Find where the given text appears and provide that cell's center as [X, Y] coordinate. 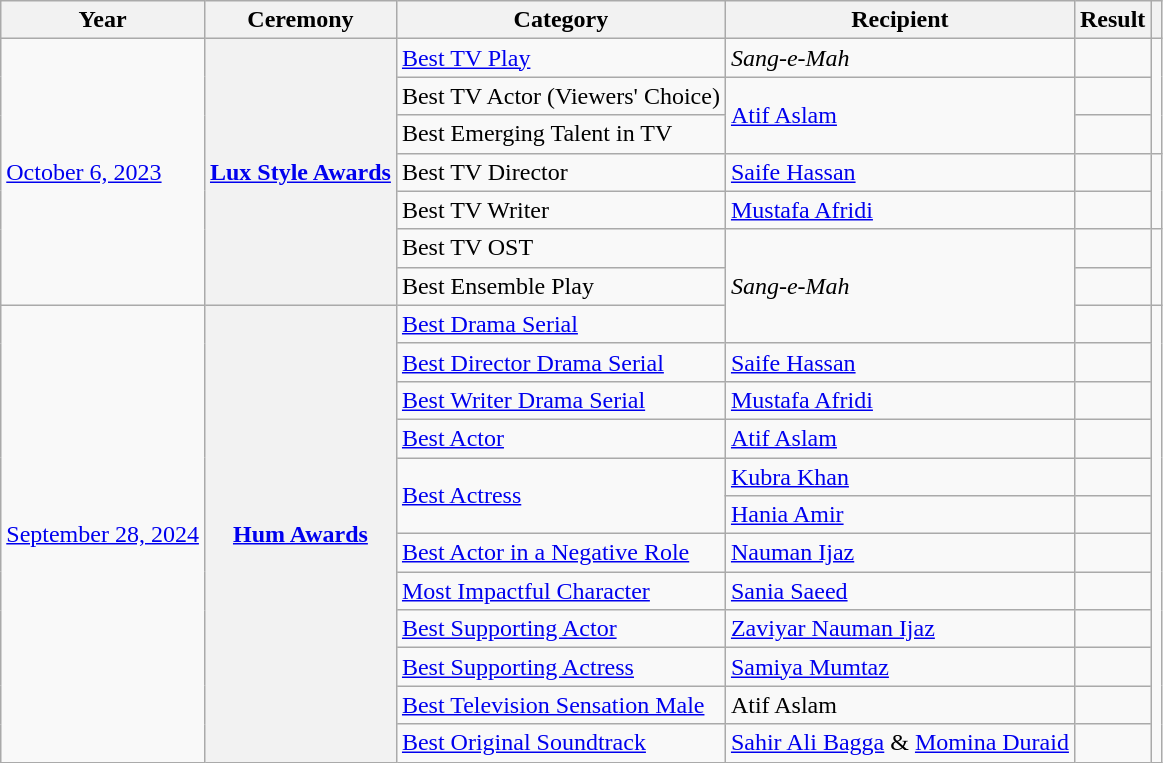
Best Writer Drama Serial [560, 400]
Best Emerging Talent in TV [560, 134]
Best Actress [560, 496]
Best Supporting Actress [560, 667]
Sania Saeed [900, 591]
September 28, 2024 [103, 534]
Sahir Ali Bagga & Momina Duraid [900, 743]
Year [103, 20]
Zaviyar Nauman Ijaz [900, 629]
Best Drama Serial [560, 324]
Best Supporting Actor [560, 629]
Best Ensemble Play [560, 286]
Best TV OST [560, 248]
Hania Amir [900, 515]
Best TV Play [560, 58]
Nauman Ijaz [900, 553]
Hum Awards [300, 534]
Best TV Actor (Viewers' Choice) [560, 96]
Best TV Director [560, 172]
Recipient [900, 20]
Category [560, 20]
Samiya Mumtaz [900, 667]
Lux Style Awards [300, 172]
Best TV Writer [560, 210]
Best Original Soundtrack [560, 743]
Ceremony [300, 20]
Most Impactful Character [560, 591]
Best Actor in a Negative Role [560, 553]
Best Television Sensation Male [560, 705]
Kubra Khan [900, 477]
Best Actor [560, 438]
Result [1112, 20]
October 6, 2023 [103, 172]
Best Director Drama Serial [560, 362]
